Pinpoint the cell where the given text exists, returning its (x, y) midpoint coordinate. 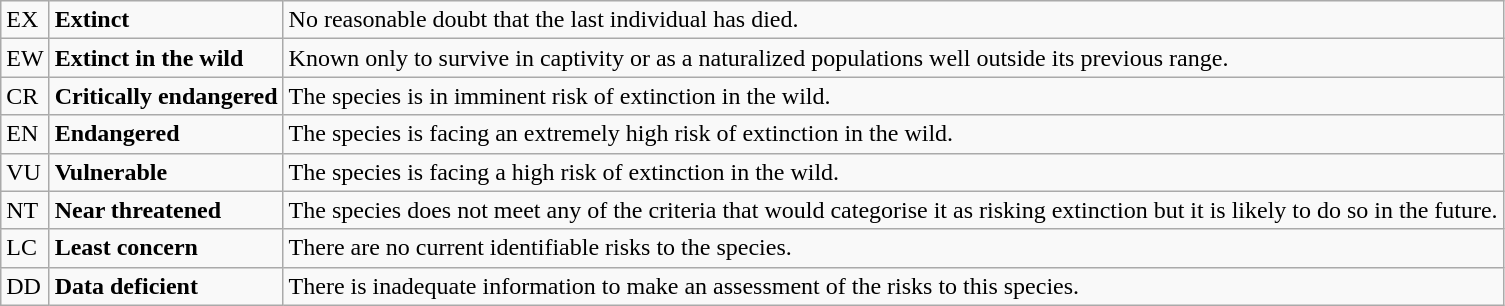
Known only to survive in captivity or as a naturalized populations well outside its previous range. (893, 58)
NT (25, 210)
LC (25, 248)
Near threatened (166, 210)
The species is facing an extremely high risk of extinction in the wild. (893, 134)
Extinct in the wild (166, 58)
The species is in imminent risk of extinction in the wild. (893, 96)
The species is facing a high risk of extinction in the wild. (893, 172)
Least concern (166, 248)
EN (25, 134)
Vulnerable (166, 172)
There is inadequate information to make an assessment of the risks to this species. (893, 286)
Critically endangered (166, 96)
EX (25, 20)
Data deficient (166, 286)
Extinct (166, 20)
VU (25, 172)
EW (25, 58)
Endangered (166, 134)
DD (25, 286)
The species does not meet any of the criteria that would categorise it as risking extinction but it is likely to do so in the future. (893, 210)
No reasonable doubt that the last individual has died. (893, 20)
There are no current identifiable risks to the species. (893, 248)
CR (25, 96)
